Extract the (x, y) coordinate from the center of the cell holding the provided text.  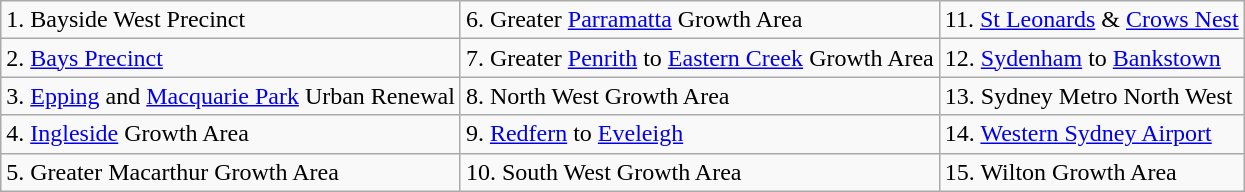
15. Wilton Growth Area (1092, 172)
2. Bays Precinct (231, 58)
9. Redfern to Eveleigh (700, 134)
8. North West Growth Area (700, 96)
14. Western Sydney Airport (1092, 134)
3. Epping and Macquarie Park Urban Renewal (231, 96)
11. St Leonards & Crows Nest (1092, 20)
12. Sydenham to Bankstown (1092, 58)
7. Greater Penrith to Eastern Creek Growth Area (700, 58)
4. Ingleside Growth Area (231, 134)
10. South West Growth Area (700, 172)
5. Greater Macarthur Growth Area (231, 172)
6. Greater Parramatta Growth Area (700, 20)
1. Bayside West Precinct (231, 20)
13. Sydney Metro North West (1092, 96)
